Output the (x, y) coordinate of the center of the cell containing the given text.  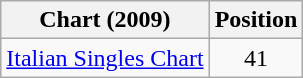
Position (256, 20)
Italian Singles Chart (105, 58)
Chart (2009) (105, 20)
41 (256, 58)
